Detect which cell encompasses the target text, then output its (x, y) center coordinate. 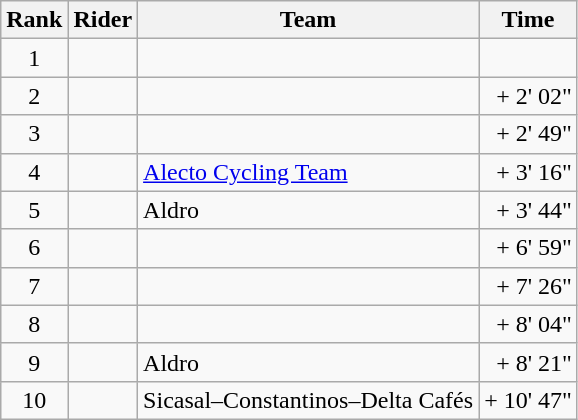
1 (34, 58)
+ 8' 21" (528, 362)
5 (34, 210)
8 (34, 324)
Time (528, 20)
+ 2' 49" (528, 134)
6 (34, 248)
+ 3' 16" (528, 172)
7 (34, 286)
Sicasal–Constantinos–Delta Cafés (308, 400)
+ 2' 02" (528, 96)
2 (34, 96)
3 (34, 134)
Rank (34, 20)
+ 10' 47" (528, 400)
9 (34, 362)
+ 6' 59" (528, 248)
+ 3' 44" (528, 210)
Alecto Cycling Team (308, 172)
Team (308, 20)
Rider (103, 20)
10 (34, 400)
+ 7' 26" (528, 286)
+ 8' 04" (528, 324)
4 (34, 172)
